Locate the cell with the specified text and output its [x, y] center coordinate. 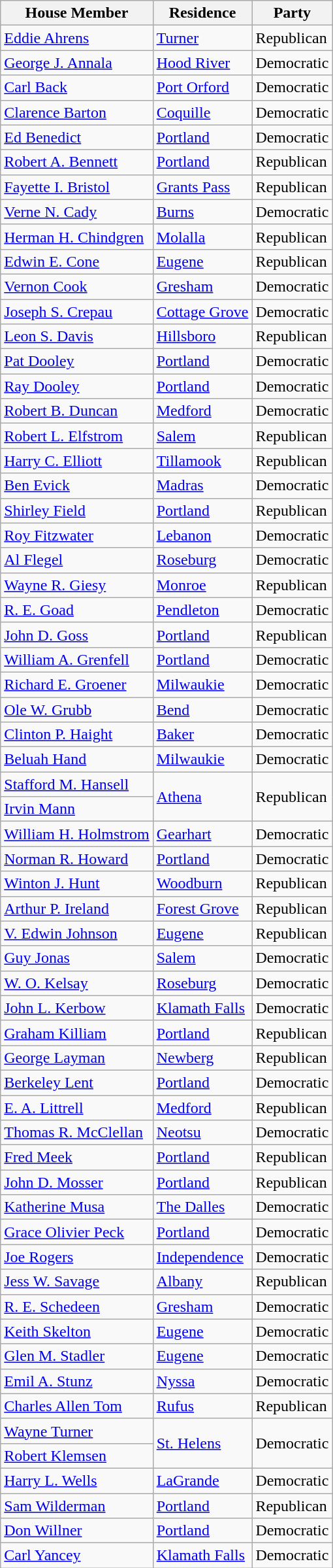
Harry C. Elliott [77, 461]
Edwin E. Cone [77, 261]
Athena [202, 797]
Hood River [202, 63]
Jess W. Savage [77, 1282]
George J. Annala [77, 63]
R. E. Schedeen [77, 1307]
Independence [202, 1257]
Grace Olivier Peck [77, 1232]
Shirley Field [77, 510]
Rufus [202, 1406]
Thomas R. McClellan [77, 1133]
St. Helens [202, 1443]
Baker [202, 735]
William A. Grenfell [77, 659]
Richard E. Groener [77, 684]
Stafford M. Hansell [77, 784]
House Member [77, 13]
Burns [202, 212]
Ed Benedict [77, 137]
Ray Dooley [77, 386]
Eddie Ahrens [77, 38]
George Layman [77, 1058]
Vernon Cook [77, 286]
Keith Skelton [77, 1331]
Robert Klemsen [77, 1456]
Joe Rogers [77, 1257]
Al Flegel [77, 560]
Lebanon [202, 535]
Residence [202, 13]
John D. Mosser [77, 1182]
Guy Jonas [77, 958]
Charles Allen Tom [77, 1406]
Clinton P. Haight [77, 735]
Herman H. Chindgren [77, 237]
Arthur P. Ireland [77, 909]
Grants Pass [202, 187]
Fayette I. Bristol [77, 187]
Woodburn [202, 884]
Robert B. Duncan [77, 411]
Forest Grove [202, 909]
Carl Yancey [77, 1556]
Pat Dooley [77, 361]
Newberg [202, 1058]
Winton J. Hunt [77, 884]
John L. Kerbow [77, 1008]
Nyssa [202, 1381]
Hillsboro [202, 337]
Irvin Mann [77, 809]
Monroe [202, 585]
Pendleton [202, 610]
Carl Back [77, 88]
Wayne R. Giesy [77, 585]
LaGrande [202, 1480]
Wayne Turner [77, 1431]
Neotsu [202, 1133]
Roy Fitzwater [77, 535]
Harry L. Wells [77, 1480]
Clarence Barton [77, 112]
Sam Wilderman [77, 1505]
Robert L. Elfstrom [77, 436]
Norman R. Howard [77, 859]
Port Orford [202, 88]
Turner [202, 38]
V. Edwin Johnson [77, 933]
Berkeley Lent [77, 1082]
Coquille [202, 112]
Robert A. Bennett [77, 162]
Graham Killiam [77, 1033]
Party [293, 13]
R. E. Goad [77, 610]
Leon S. Davis [77, 337]
W. O. Kelsay [77, 983]
Beluah Hand [77, 759]
Madras [202, 486]
The Dalles [202, 1207]
Gearhart [202, 834]
Cottage Grove [202, 312]
Katherine Musa [77, 1207]
Verne N. Cady [77, 212]
Ole W. Grubb [77, 709]
Albany [202, 1282]
Tillamook [202, 461]
Joseph S. Crepau [77, 312]
Emil A. Stunz [77, 1381]
John D. Goss [77, 635]
Glen M. Stadler [77, 1356]
Bend [202, 709]
Fred Meek [77, 1158]
William H. Holmstrom [77, 834]
Molalla [202, 237]
E. A. Littrell [77, 1108]
Don Willner [77, 1531]
Ben Evick [77, 486]
